Search for the cell housing the specified text and yield its (X, Y) center coordinate. 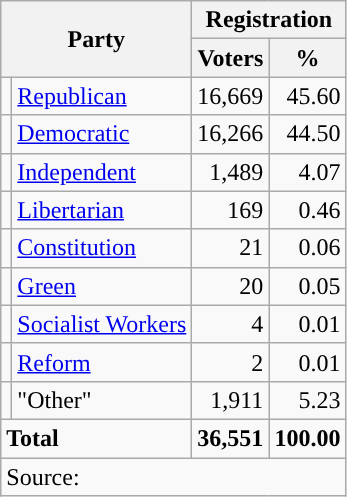
Independent (102, 172)
16,266 (230, 134)
Libertarian (102, 210)
0.06 (308, 248)
36,551 (230, 438)
Constitution (102, 248)
100.00 (308, 438)
Socialist Workers (102, 324)
4 (230, 324)
Registration (269, 20)
20 (230, 286)
Total (96, 438)
169 (230, 210)
45.60 (308, 96)
"Other" (102, 400)
44.50 (308, 134)
Source: (174, 477)
1,911 (230, 400)
Reform (102, 362)
% (308, 58)
21 (230, 248)
Voters (230, 58)
Republican (102, 96)
0.05 (308, 286)
4.07 (308, 172)
16,669 (230, 96)
Party (96, 39)
2 (230, 362)
0.46 (308, 210)
Green (102, 286)
Democratic (102, 134)
1,489 (230, 172)
5.23 (308, 400)
